Identify which cell holds the provided text, then report its [X, Y] central coordinate. 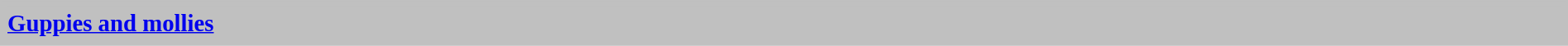
Guppies and mollies [784, 23]
